Scan for the cell matching the given text and deliver its (x, y) coordinate at center. 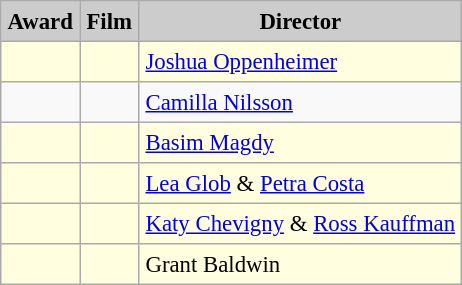
Camilla Nilsson (300, 102)
Basim Magdy (300, 142)
Katy Chevigny & Ross Kauffman (300, 223)
Joshua Oppenheimer (300, 61)
Lea Glob & Petra Costa (300, 183)
Award (40, 21)
Grant Baldwin (300, 264)
Film (110, 21)
Director (300, 21)
